Detect which cell encompasses the target text, then output its [x, y] center coordinate. 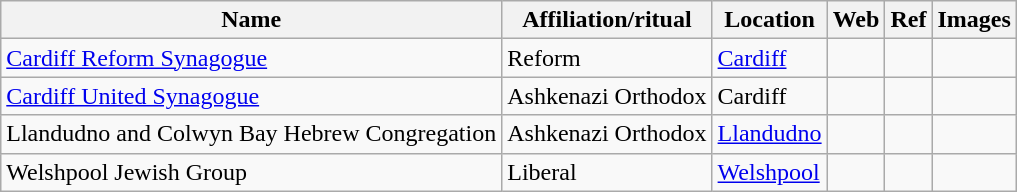
Name [252, 20]
Reform [607, 58]
Images [974, 20]
Llandudno and Colwyn Bay Hebrew Congregation [252, 134]
Cardiff United Synagogue [252, 96]
Liberal [607, 172]
Affiliation/ritual [607, 20]
Ref [908, 20]
Welshpool Jewish Group [252, 172]
Llandudno [770, 134]
Location [770, 20]
Welshpool [770, 172]
Web [856, 20]
Cardiff Reform Synagogue [252, 58]
